From the cell containing the given text, extract its center point as (X, Y) coordinate. 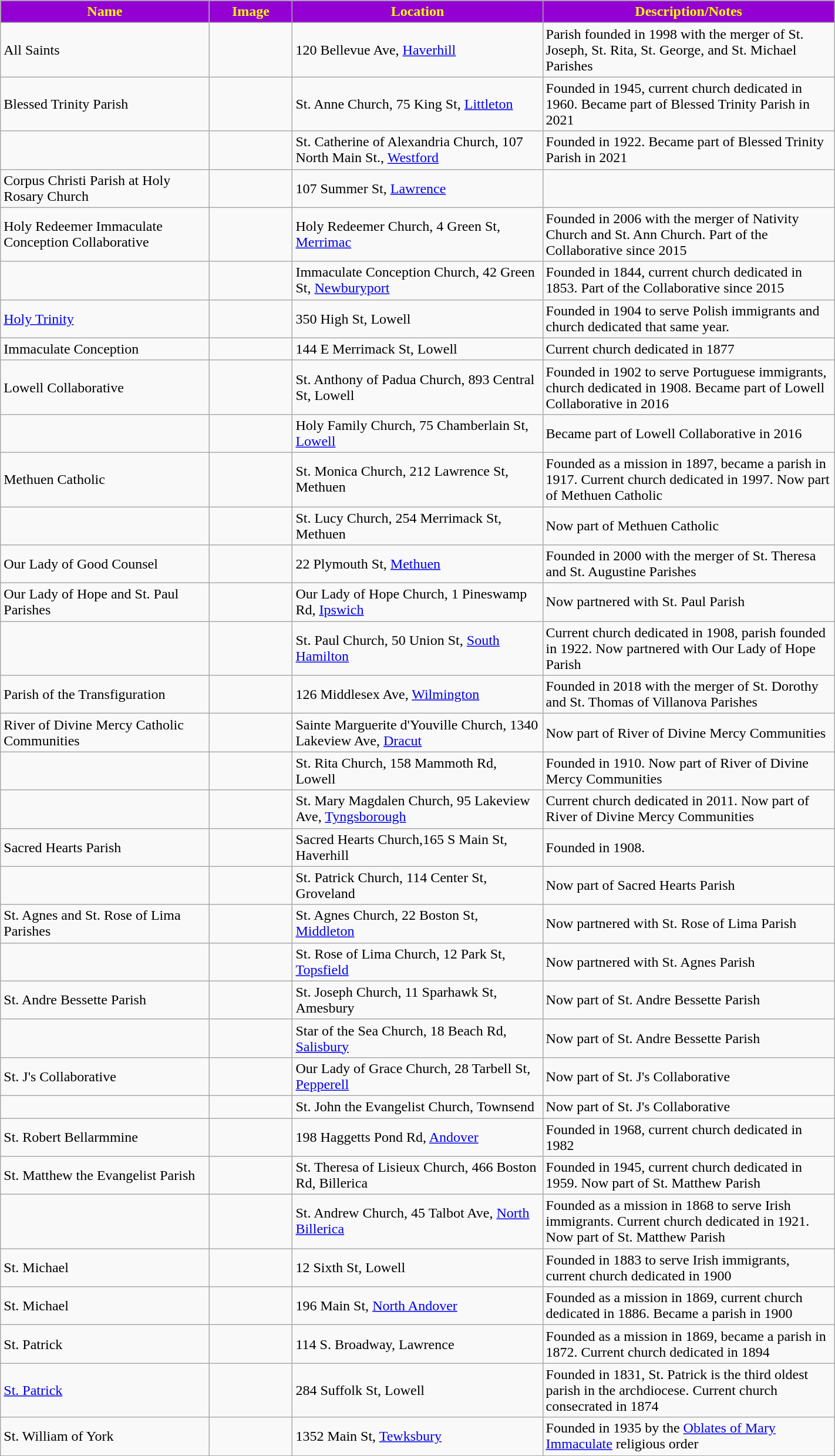
Lowell Collaborative (105, 387)
St. Andre Bessette Parish (105, 1000)
114 S. Broadway, Lawrence (417, 1344)
St. J's Collaborative (105, 1076)
Founded in 1922. Became part of Blessed Trinity Parish in 2021 (688, 150)
Now part of River of Divine Mercy Communities (688, 733)
196 Main St, North Andover (417, 1306)
Founded in 2000 with the merger of St. Theresa and St. Augustine Parishes (688, 564)
St. Rita Church, 158 Mammoth Rd, Lowell (417, 771)
Location (417, 12)
Founded in 1844, current church dedicated in 1853. Part of the Collaborative since 2015 (688, 281)
Founded in 2018 with the merger of St. Dorothy and St. Thomas of Villanova Parishes (688, 694)
Founded as a mission in 1869, current church dedicated in 1886. Became a parish in 1900 (688, 1306)
Now partnered with St. Agnes Parish (688, 962)
144 E Merrimack St, Lowell (417, 349)
12 Sixth St, Lowell (417, 1267)
Parish of the Transfiguration (105, 694)
350 High St, Lowell (417, 318)
St. Andrew Church, 45 Talbot Ave, North Billerica (417, 1222)
Holy Trinity (105, 318)
Sainte Marguerite d'Youville Church, 1340 Lakeview Ave, Dracut (417, 733)
Holy Redeemer Church, 4 Green St, Merrimac (417, 234)
198 Haggetts Pond Rd, Andover (417, 1137)
All Saints (105, 50)
Our Lady of Hope and St. Paul Parishes (105, 603)
Became part of Lowell Collaborative in 2016 (688, 433)
284 Suffolk St, Lowell (417, 1390)
Star of the Sea Church, 18 Beach Rd, Salisbury (417, 1038)
Founded in 1904 to serve Polish immigrants and church dedicated that same year. (688, 318)
Current church dedicated in 1877 (688, 349)
Now part of Sacred Hearts Parish (688, 886)
Immaculate Conception Church, 42 Green St, Newburyport (417, 281)
Founded as a mission in 1869, became a parish in 1872. Current church dedicated in 1894 (688, 1344)
Now part of Methuen Catholic (688, 525)
Current church dedicated in 2011. Now part of River of Divine Mercy Communities (688, 809)
St. Agnes Church, 22 Boston St, Middleton (417, 923)
Corpus Christi Parish at Holy Rosary Church (105, 188)
Founded in 1945, current church dedicated in 1959. Now part of St. Matthew Parish (688, 1176)
Name (105, 12)
Holy Family Church, 75 Chamberlain St, Lowell (417, 433)
Our Lady of Grace Church, 28 Tarbell St, Pepperell (417, 1076)
St. Catherine of Alexandria Church, 107 North Main St., Westford (417, 150)
St. William of York (105, 1437)
St. Paul Church, 50 Union St, South Hamilton (417, 648)
Blessed Trinity Parish (105, 104)
Image (251, 12)
Founded in 1935 by the Oblates of Mary Immaculate religious order (688, 1437)
1352 Main St, Tewksbury (417, 1437)
Founded as a mission in 1897, became a parish in 1917. Current church dedicated in 1997. Now part of Methuen Catholic (688, 479)
Sacred Hearts Parish (105, 847)
120 Bellevue Ave, Haverhill (417, 50)
Founded in 1908. (688, 847)
St. Robert Bellarmmine (105, 1137)
St. Matthew the Evangelist Parish (105, 1176)
Founded as a mission in 1868 to serve Irish immigrants. Current church dedicated in 1921. Now part of St. Matthew Parish (688, 1222)
Now partnered with St. Paul Parish (688, 603)
22 Plymouth St, Methuen (417, 564)
St. Agnes and St. Rose of Lima Parishes (105, 923)
Founded in 1968, current church dedicated in 1982 (688, 1137)
Parish founded in 1998 with the merger of St. Joseph, St. Rita, St. George, and St. Michael Parishes (688, 50)
Founded in 1831, St. Patrick is the third oldest parish in the archdiocese. Current church consecrated in 1874 (688, 1390)
St. Rose of Lima Church, 12 Park St, Topsfield (417, 962)
Our Lady of Hope Church, 1 Pineswamp Rd, Ipswich (417, 603)
River of Divine Mercy Catholic Communities (105, 733)
Current church dedicated in 1908, parish founded in 1922. Now partnered with Our Lady of Hope Parish (688, 648)
St. Lucy Church, 254 Merrimack St, Methuen (417, 525)
Holy Redeemer Immaculate Conception Collaborative (105, 234)
Methuen Catholic (105, 479)
126 Middlesex Ave, Wilmington (417, 694)
Founded in 1910. Now part of River of Divine Mercy Communities (688, 771)
Founded in 1945, current church dedicated in 1960. Became part of Blessed Trinity Parish in 2021 (688, 104)
St. Patrick Church, 114 Center St, Groveland (417, 886)
Sacred Hearts Church,165 S Main St, Haverhill (417, 847)
Description/Notes (688, 12)
107 Summer St, Lawrence (417, 188)
St. Anthony of Padua Church, 893 Central St, Lowell (417, 387)
Now partnered with St. Rose of Lima Parish (688, 923)
St. Monica Church, 212 Lawrence St, Methuen (417, 479)
St. Anne Church, 75 King St, Littleton (417, 104)
Our Lady of Good Counsel (105, 564)
Founded in 2006 with the merger of Nativity Church and St. Ann Church. Part of the Collaborative since 2015 (688, 234)
Founded in 1902 to serve Portuguese immigrants, church dedicated in 1908. Became part of Lowell Collaborative in 2016 (688, 387)
St. Joseph Church, 11 Sparhawk St, Amesbury (417, 1000)
St. John the Evangelist Church, Townsend (417, 1107)
St. Mary Magdalen Church, 95 Lakeview Ave, Tyngsborough (417, 809)
Founded in 1883 to serve Irish immigrants, current church dedicated in 1900 (688, 1267)
Immaculate Conception (105, 349)
St. Theresa of Lisieux Church, 466 Boston Rd, Billerica (417, 1176)
